Scan for the cell matching the given text and deliver its [x, y] coordinate at center. 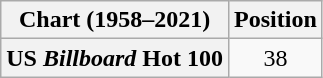
Position [276, 20]
US Billboard Hot 100 [115, 58]
38 [276, 58]
Chart (1958–2021) [115, 20]
